Scan for the cell matching the given text and deliver its [x, y] coordinate at center. 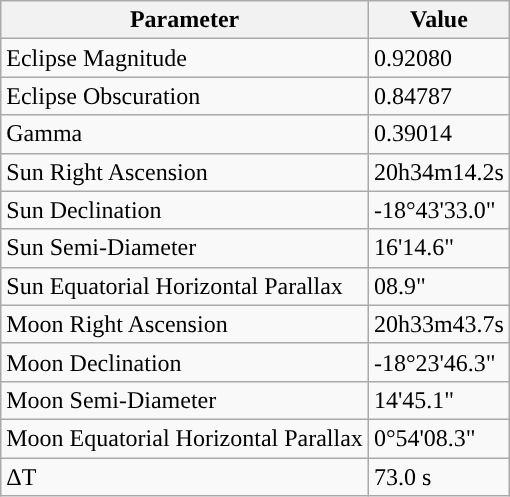
0.39014 [438, 134]
Sun Declination [185, 210]
Parameter [185, 20]
16'14.6" [438, 248]
Moon Declination [185, 362]
08.9" [438, 286]
Moon Equatorial Horizontal Parallax [185, 438]
0.92080 [438, 58]
Moon Semi-Diameter [185, 400]
0.84787 [438, 96]
Value [438, 20]
Gamma [185, 134]
Eclipse Obscuration [185, 96]
20h33m43.7s [438, 324]
-18°43'33.0" [438, 210]
73.0 s [438, 477]
Sun Equatorial Horizontal Parallax [185, 286]
-18°23'46.3" [438, 362]
Eclipse Magnitude [185, 58]
20h34m14.2s [438, 172]
ΔT [185, 477]
Sun Right Ascension [185, 172]
Moon Right Ascension [185, 324]
Sun Semi-Diameter [185, 248]
14'45.1" [438, 400]
0°54'08.3" [438, 438]
